Scan for the cell matching the given text and deliver its [X, Y] coordinate at center. 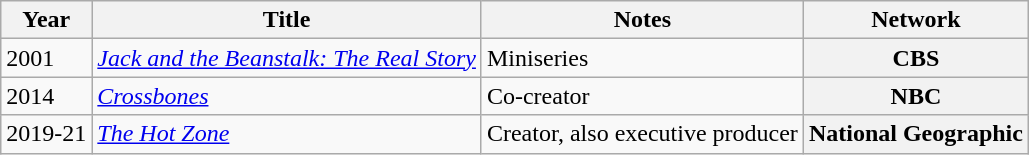
Jack and the Beanstalk: The Real Story [287, 58]
Network [916, 20]
NBC [916, 96]
2014 [46, 96]
Year [46, 20]
Crossbones [287, 96]
Title [287, 20]
Notes [642, 20]
The Hot Zone [287, 134]
National Geographic [916, 134]
Co-creator [642, 96]
Creator, also executive producer [642, 134]
Miniseries [642, 58]
2019-21 [46, 134]
2001 [46, 58]
CBS [916, 58]
